Provide the (x, y) coordinate of the cell's center where the given text is located.  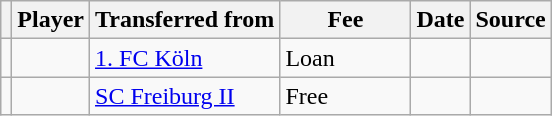
Date (440, 20)
Player (51, 20)
1. FC Köln (185, 58)
Transferred from (185, 20)
Fee (346, 20)
SC Freiburg II (185, 96)
Loan (346, 58)
Free (346, 96)
Source (510, 20)
